Output the (X, Y) coordinate of the center of the cell containing the given text.  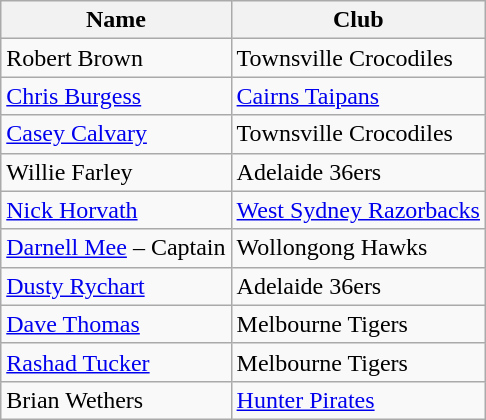
Dusty Rychart (116, 286)
Rashad Tucker (116, 362)
Name (116, 20)
Club (358, 20)
Nick Horvath (116, 210)
Hunter Pirates (358, 400)
Darnell Mee – Captain (116, 248)
West Sydney Razorbacks (358, 210)
Dave Thomas (116, 324)
Casey Calvary (116, 134)
Brian Wethers (116, 400)
Cairns Taipans (358, 96)
Wollongong Hawks (358, 248)
Robert Brown (116, 58)
Willie Farley (116, 172)
Chris Burgess (116, 96)
